Determine the [X, Y] coordinate at the center of the cell enclosing the given text.  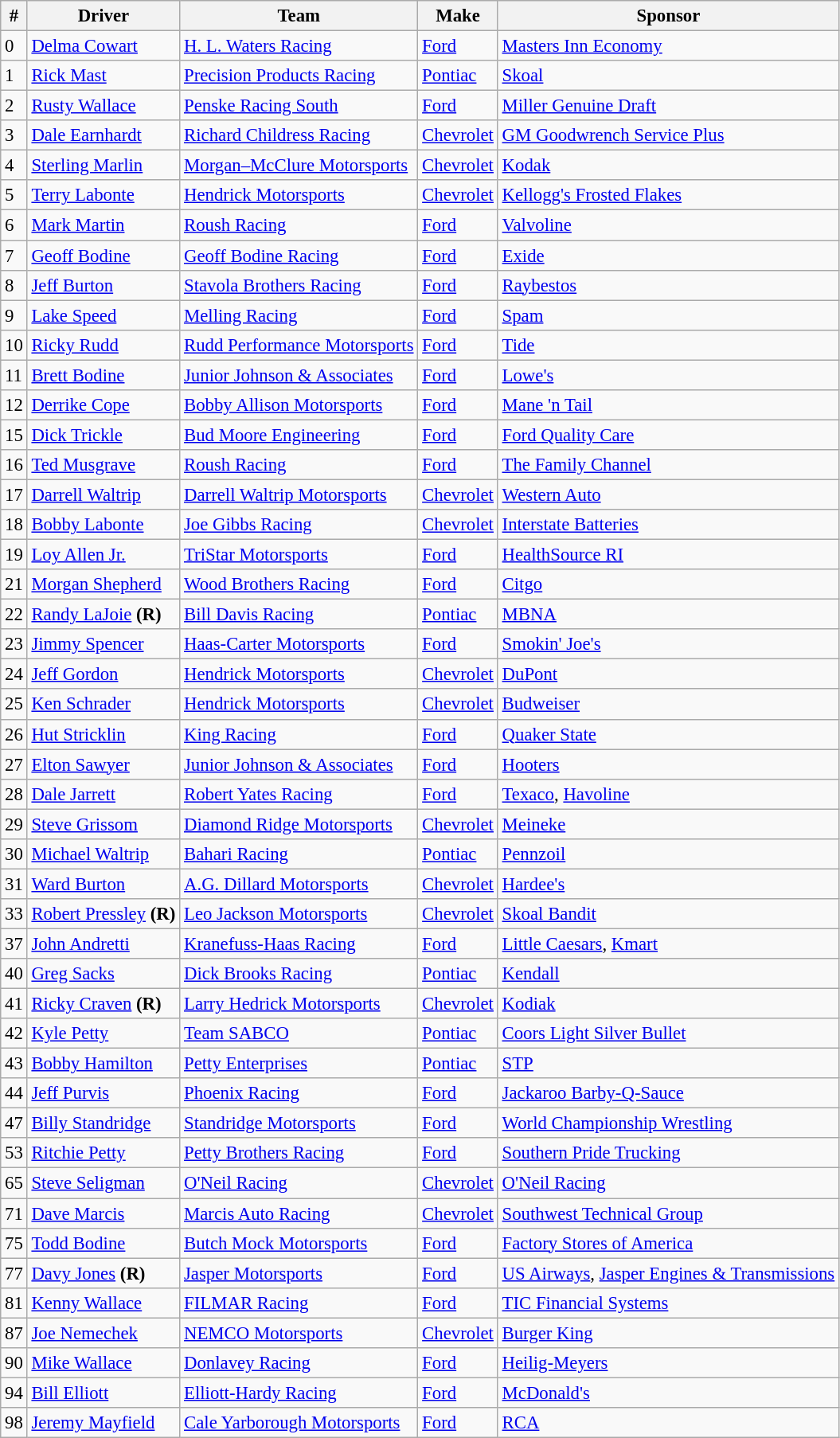
24 [14, 674]
Melling Racing [299, 315]
Hooters [668, 764]
41 [14, 1004]
Spam [668, 315]
Sponsor [668, 16]
75 [14, 1243]
Dave Marcis [104, 1213]
6 [14, 225]
42 [14, 1034]
Rusty Wallace [104, 106]
Driver [104, 16]
Bahari Racing [299, 854]
Geoff Bodine Racing [299, 256]
16 [14, 465]
Team SABCO [299, 1034]
Penske Racing South [299, 106]
Terry Labonte [104, 195]
Kendall [668, 974]
Bobby Allison Motorsports [299, 405]
Greg Sacks [104, 974]
Exide [668, 256]
Smokin' Joe's [668, 644]
MBNA [668, 615]
Bill Elliott [104, 1393]
Michael Waltrip [104, 854]
4 [14, 166]
GM Goodwrench Service Plus [668, 135]
Ritchie Petty [104, 1154]
Ricky Craven (R) [104, 1004]
Jeff Burton [104, 285]
7 [14, 256]
Jasper Motorsports [299, 1273]
STP [668, 1064]
15 [14, 435]
Phoenix Racing [299, 1093]
Elliott-Hardy Racing [299, 1393]
Jackaroo Barby-Q-Sauce [668, 1093]
NEMCO Motorsports [299, 1333]
John Andretti [104, 944]
Factory Stores of America [668, 1243]
Larry Hedrick Motorsports [299, 1004]
Mane 'n Tail [668, 405]
World Championship Wrestling [668, 1123]
1 [14, 76]
Meineke [668, 824]
27 [14, 764]
0 [14, 46]
21 [14, 584]
Little Caesars, Kmart [668, 944]
Miller Genuine Draft [668, 106]
HealthSource RI [668, 555]
US Airways, Jasper Engines & Transmissions [668, 1273]
Cale Yarborough Motorsports [299, 1423]
11 [14, 375]
33 [14, 914]
25 [14, 705]
Kranefuss-Haas Racing [299, 944]
Geoff Bodine [104, 256]
Joe Nemechek [104, 1333]
23 [14, 644]
Leo Jackson Motorsports [299, 914]
Darrell Waltrip Motorsports [299, 494]
Jeff Purvis [104, 1093]
Wood Brothers Racing [299, 584]
87 [14, 1333]
Southern Pride Trucking [668, 1154]
Skoal [668, 76]
Petty Enterprises [299, 1064]
RCA [668, 1423]
Ted Musgrave [104, 465]
3 [14, 135]
Coors Light Silver Bullet [668, 1034]
Jimmy Spencer [104, 644]
FILMAR Racing [299, 1303]
Masters Inn Economy [668, 46]
Bud Moore Engineering [299, 435]
Richard Childress Racing [299, 135]
Diamond Ridge Motorsports [299, 824]
18 [14, 525]
29 [14, 824]
Butch Mock Motorsports [299, 1243]
Bobby Labonte [104, 525]
The Family Channel [668, 465]
Randy LaJoie (R) [104, 615]
Bill Davis Racing [299, 615]
Standridge Motorsports [299, 1123]
Make [458, 16]
10 [14, 345]
Hardee's [668, 884]
44 [14, 1093]
Morgan Shepherd [104, 584]
9 [14, 315]
Dick Trickle [104, 435]
Davy Jones (R) [104, 1273]
94 [14, 1393]
90 [14, 1363]
Mike Wallace [104, 1363]
H. L. Waters Racing [299, 46]
Elton Sawyer [104, 764]
26 [14, 734]
31 [14, 884]
53 [14, 1154]
Precision Products Racing [299, 76]
Valvoline [668, 225]
Steve Seligman [104, 1183]
28 [14, 794]
30 [14, 854]
Kodiak [668, 1004]
Western Auto [668, 494]
Heilig-Meyers [668, 1363]
Derrike Cope [104, 405]
DuPont [668, 674]
Marcis Auto Racing [299, 1213]
Bobby Hamilton [104, 1064]
TIC Financial Systems [668, 1303]
Raybestos [668, 285]
Kellogg's Frosted Flakes [668, 195]
Dale Jarrett [104, 794]
17 [14, 494]
65 [14, 1183]
Kyle Petty [104, 1034]
Burger King [668, 1333]
Brett Bodine [104, 375]
Lake Speed [104, 315]
Citgo [668, 584]
43 [14, 1064]
Rudd Performance Motorsports [299, 345]
Kenny Wallace [104, 1303]
Southwest Technical Group [668, 1213]
Darrell Waltrip [104, 494]
Ken Schrader [104, 705]
Dale Earnhardt [104, 135]
37 [14, 944]
5 [14, 195]
Steve Grissom [104, 824]
22 [14, 615]
Mark Martin [104, 225]
Sterling Marlin [104, 166]
Hut Stricklin [104, 734]
Ward Burton [104, 884]
47 [14, 1123]
McDonald's [668, 1393]
Stavola Brothers Racing [299, 285]
71 [14, 1213]
# [14, 16]
12 [14, 405]
Ford Quality Care [668, 435]
Texaco, Havoline [668, 794]
Lowe's [668, 375]
Dick Brooks Racing [299, 974]
Morgan–McClure Motorsports [299, 166]
Donlavey Racing [299, 1363]
Kodak [668, 166]
98 [14, 1423]
Todd Bodine [104, 1243]
Skoal Bandit [668, 914]
Robert Yates Racing [299, 794]
2 [14, 106]
A.G. Dillard Motorsports [299, 884]
Delma Cowart [104, 46]
King Racing [299, 734]
Jeremy Mayfield [104, 1423]
Loy Allen Jr. [104, 555]
Rick Mast [104, 76]
Jeff Gordon [104, 674]
Team [299, 16]
TriStar Motorsports [299, 555]
19 [14, 555]
Pennzoil [668, 854]
8 [14, 285]
Tide [668, 345]
Interstate Batteries [668, 525]
Haas-Carter Motorsports [299, 644]
Joe Gibbs Racing [299, 525]
Petty Brothers Racing [299, 1154]
Budweiser [668, 705]
Ricky Rudd [104, 345]
81 [14, 1303]
40 [14, 974]
Quaker State [668, 734]
77 [14, 1273]
Robert Pressley (R) [104, 914]
Billy Standridge [104, 1123]
